Provide the (X, Y) coordinate of the cell's center where the given text is located.  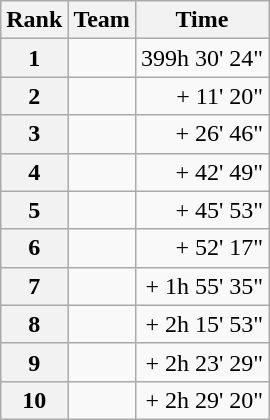
+ 11' 20" (202, 96)
+ 2h 15' 53" (202, 324)
+ 2h 23' 29" (202, 362)
9 (34, 362)
Team (102, 20)
3 (34, 134)
+ 1h 55' 35" (202, 286)
+ 45' 53" (202, 210)
2 (34, 96)
+ 42' 49" (202, 172)
7 (34, 286)
+ 52' 17" (202, 248)
6 (34, 248)
4 (34, 172)
1 (34, 58)
Time (202, 20)
+ 2h 29' 20" (202, 400)
10 (34, 400)
+ 26' 46" (202, 134)
Rank (34, 20)
399h 30' 24" (202, 58)
8 (34, 324)
5 (34, 210)
